Locate the cell with the specified text and output its [x, y] center coordinate. 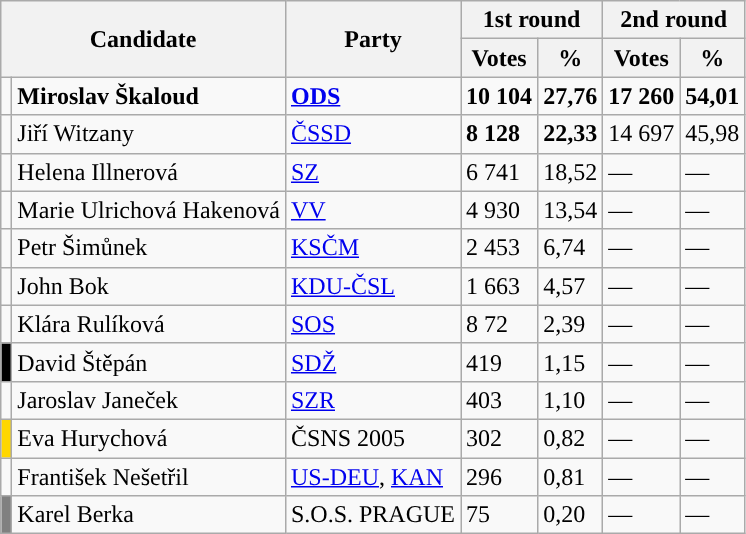
Candidate [144, 39]
6 741 [500, 172]
Helena Illnerová [149, 172]
SOS [372, 324]
54,01 [712, 96]
Petr Šimůnek [149, 248]
4,57 [570, 286]
0,82 [570, 438]
S.O.S. PRAGUE [372, 515]
27,76 [570, 96]
22,33 [570, 134]
13,54 [570, 210]
SDŽ [372, 362]
ČSSD [372, 134]
KSČM [372, 248]
1,15 [570, 362]
Miroslav Škaloud [149, 96]
ČSNS 2005 [372, 438]
2 453 [500, 248]
1,10 [570, 400]
SZ [372, 172]
302 [500, 438]
10 104 [500, 96]
Jiří Witzany [149, 134]
František Nešetřil [149, 477]
Marie Ulrichová Hakenová [149, 210]
SZR [372, 400]
Karel Berka [149, 515]
US-DEU, KAN [372, 477]
419 [500, 362]
17 260 [642, 96]
75 [500, 515]
John Bok [149, 286]
18,52 [570, 172]
45,98 [712, 134]
2,39 [570, 324]
Party [372, 39]
ODS [372, 96]
Jaroslav Janeček [149, 400]
8 72 [500, 324]
David Štěpán [149, 362]
14 697 [642, 134]
1st round [532, 20]
403 [500, 400]
8 128 [500, 134]
KDU-ČSL [372, 286]
0,20 [570, 515]
Eva Hurychová [149, 438]
4 930 [500, 210]
296 [500, 477]
1 663 [500, 286]
Klára Rulíková [149, 324]
0,81 [570, 477]
2nd round [674, 20]
VV [372, 210]
6,74 [570, 248]
